For the text-containing cell, return its midpoint in (X, Y) coordinate format. 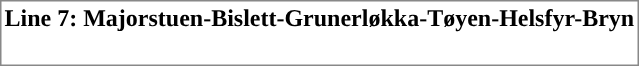
Line 7: Majorstuen-Bislett-Grunerløkka-Tøyen-Helsfyr-Bryn (320, 18)
